Output the [x, y] coordinate of the center of the cell containing the given text.  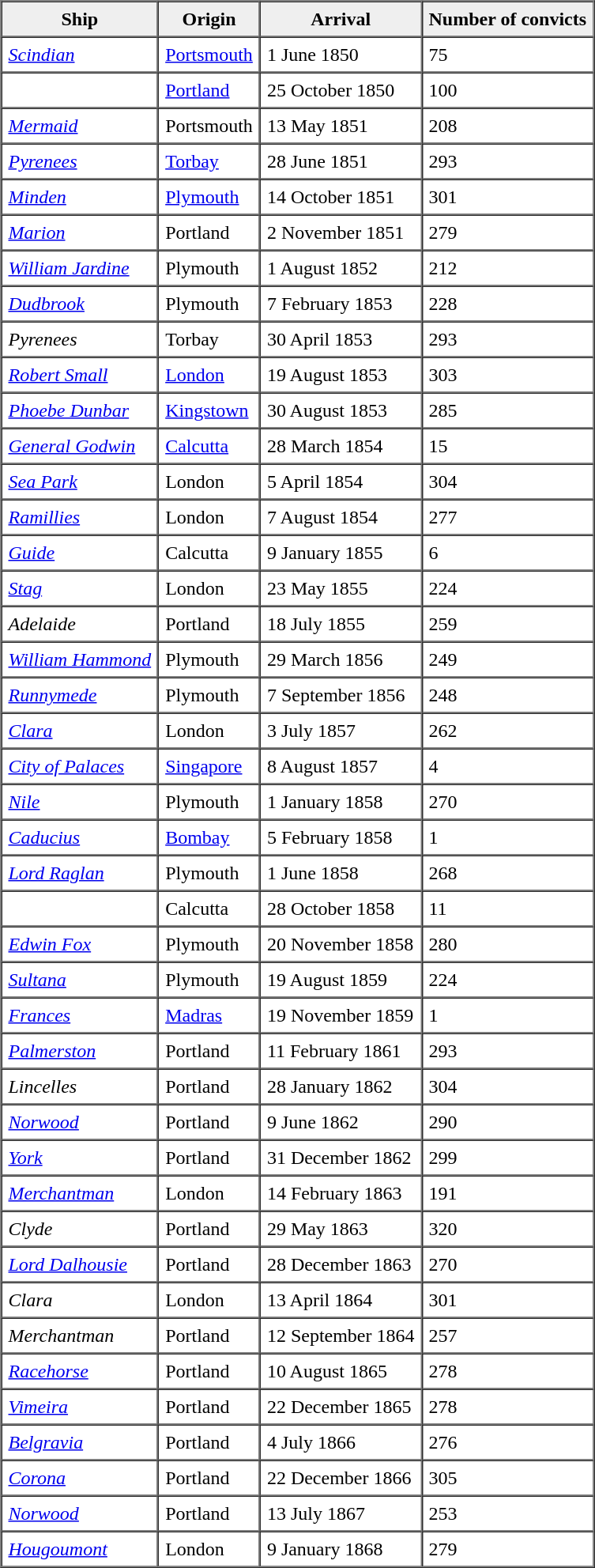
262 [508, 731]
1 June 1858 [341, 873]
253 [508, 1513]
Adelaide [81, 623]
30 August 1853 [341, 410]
212 [508, 267]
290 [508, 1121]
Ship [81, 19]
4 July 1866 [341, 1442]
28 December 1863 [341, 1264]
Origin [209, 19]
Lord Raglan [81, 873]
19 August 1859 [341, 979]
100 [508, 90]
28 June 1851 [341, 161]
280 [508, 944]
29 May 1863 [341, 1229]
General Godwin [81, 446]
257 [508, 1335]
8 August 1857 [341, 765]
11 February 1861 [341, 1050]
259 [508, 623]
Sultana [81, 979]
320 [508, 1229]
Minden [81, 196]
Arrival [341, 19]
13 July 1867 [341, 1513]
Vimeira [81, 1406]
Lord Dalhousie [81, 1264]
Ramillies [81, 517]
299 [508, 1158]
9 January 1855 [341, 552]
City of Palaces [81, 765]
1 June 1850 [341, 54]
Marion [81, 232]
18 July 1855 [341, 623]
Caducius [81, 837]
28 January 1862 [341, 1086]
13 May 1851 [341, 125]
1 August 1852 [341, 267]
276 [508, 1442]
Racehorse [81, 1371]
248 [508, 694]
75 [508, 54]
31 December 1862 [341, 1158]
28 October 1858 [341, 908]
Palmerston [81, 1050]
22 December 1865 [341, 1406]
Kingstown [209, 410]
6 [508, 552]
1 January 1858 [341, 802]
303 [508, 375]
14 February 1863 [341, 1192]
285 [508, 410]
Dudbrook [81, 304]
Stag [81, 588]
25 October 1850 [341, 90]
11 [508, 908]
208 [508, 125]
Sea Park [81, 481]
15 [508, 446]
Number of convicts [508, 19]
Corona [81, 1477]
Clyde [81, 1229]
2 November 1851 [341, 232]
13 April 1864 [341, 1300]
23 May 1855 [341, 588]
Hougoumont [81, 1548]
14 October 1851 [341, 196]
Phoebe Dunbar [81, 410]
Madras [209, 1015]
191 [508, 1192]
20 November 1858 [341, 944]
12 September 1864 [341, 1335]
Frances [81, 1015]
William Hammond [81, 659]
19 August 1853 [341, 375]
York [81, 1158]
7 February 1853 [341, 304]
7 August 1854 [341, 517]
Robert Small [81, 375]
Lincelles [81, 1086]
277 [508, 517]
30 April 1853 [341, 338]
Scindian [81, 54]
3 July 1857 [341, 731]
Edwin Fox [81, 944]
Mermaid [81, 125]
249 [508, 659]
28 March 1854 [341, 446]
9 January 1868 [341, 1548]
4 [508, 765]
10 August 1865 [341, 1371]
William Jardine [81, 267]
9 June 1862 [341, 1121]
Bombay [209, 837]
228 [508, 304]
Nile [81, 802]
Belgravia [81, 1442]
5 April 1854 [341, 481]
Guide [81, 552]
Runnymede [81, 694]
19 November 1859 [341, 1015]
22 December 1866 [341, 1477]
5 February 1858 [341, 837]
305 [508, 1477]
29 March 1856 [341, 659]
Singapore [209, 765]
268 [508, 873]
7 September 1856 [341, 694]
